Scan for the cell matching the given text and deliver its (x, y) coordinate at center. 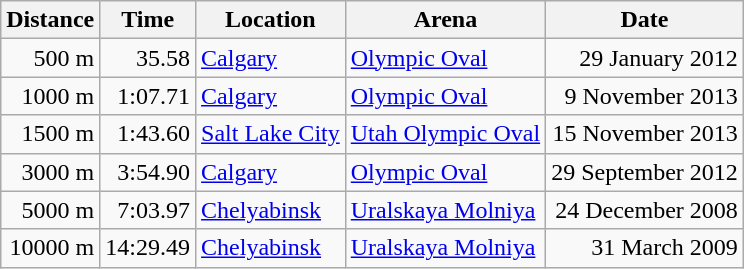
Distance (50, 20)
10000 m (50, 248)
24 December 2008 (645, 210)
Date (645, 20)
3:54.90 (148, 172)
14:29.49 (148, 248)
Location (271, 20)
29 January 2012 (645, 58)
31 March 2009 (645, 248)
29 September 2012 (645, 172)
15 November 2013 (645, 134)
Utah Olympic Oval (445, 134)
35.58 (148, 58)
7:03.97 (148, 210)
1000 m (50, 96)
Time (148, 20)
5000 m (50, 210)
500 m (50, 58)
Salt Lake City (271, 134)
1500 m (50, 134)
3000 m (50, 172)
9 November 2013 (645, 96)
1:07.71 (148, 96)
Arena (445, 20)
1:43.60 (148, 134)
